Pinpoint the cell where the given text exists, returning its [x, y] midpoint coordinate. 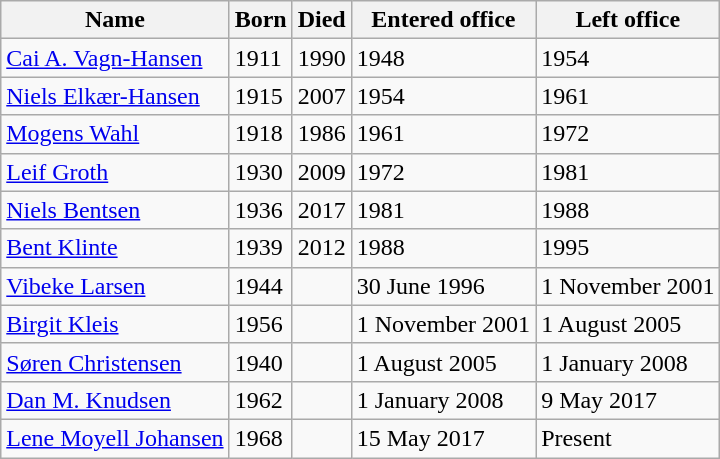
1918 [260, 134]
Søren Christensen [115, 362]
1995 [628, 248]
1956 [260, 324]
1962 [260, 400]
1930 [260, 172]
Niels Elkær-Hansen [115, 96]
Left office [628, 20]
Present [628, 438]
Mogens Wahl [115, 134]
Entered office [443, 20]
Birgit Kleis [115, 324]
Bent Klinte [115, 248]
Born [260, 20]
2007 [322, 96]
Lene Moyell Johansen [115, 438]
1939 [260, 248]
Name [115, 20]
1944 [260, 286]
1915 [260, 96]
30 June 1996 [443, 286]
2017 [322, 210]
1990 [322, 58]
1948 [443, 58]
2012 [322, 248]
1968 [260, 438]
1986 [322, 134]
Died [322, 20]
Cai A. Vagn-Hansen [115, 58]
Leif Groth [115, 172]
1911 [260, 58]
1936 [260, 210]
2009 [322, 172]
9 May 2017 [628, 400]
1940 [260, 362]
Niels Bentsen [115, 210]
Vibeke Larsen [115, 286]
Dan M. Knudsen [115, 400]
15 May 2017 [443, 438]
